Output the (x, y) coordinate of the center of the cell containing the given text.  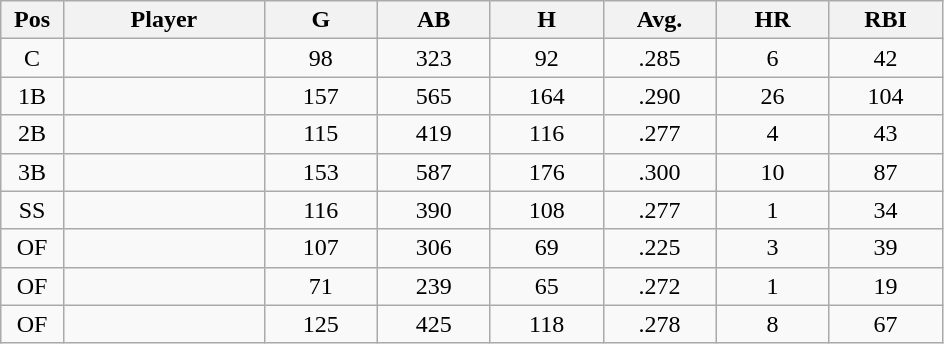
92 (546, 58)
306 (434, 248)
323 (434, 58)
43 (886, 134)
10 (772, 172)
3B (32, 172)
69 (546, 248)
67 (886, 324)
239 (434, 286)
104 (886, 96)
HR (772, 20)
425 (434, 324)
G (320, 20)
.290 (660, 96)
8 (772, 324)
71 (320, 286)
39 (886, 248)
C (32, 58)
157 (320, 96)
87 (886, 172)
.300 (660, 172)
107 (320, 248)
.278 (660, 324)
118 (546, 324)
390 (434, 210)
Pos (32, 20)
565 (434, 96)
4 (772, 134)
164 (546, 96)
108 (546, 210)
587 (434, 172)
3 (772, 248)
Avg. (660, 20)
26 (772, 96)
176 (546, 172)
6 (772, 58)
1B (32, 96)
42 (886, 58)
2B (32, 134)
19 (886, 286)
125 (320, 324)
98 (320, 58)
153 (320, 172)
.225 (660, 248)
419 (434, 134)
Player (164, 20)
H (546, 20)
.272 (660, 286)
115 (320, 134)
SS (32, 210)
65 (546, 286)
RBI (886, 20)
AB (434, 20)
34 (886, 210)
.285 (660, 58)
